Provide the [X, Y] coordinate of the cell's center where the given text is located.  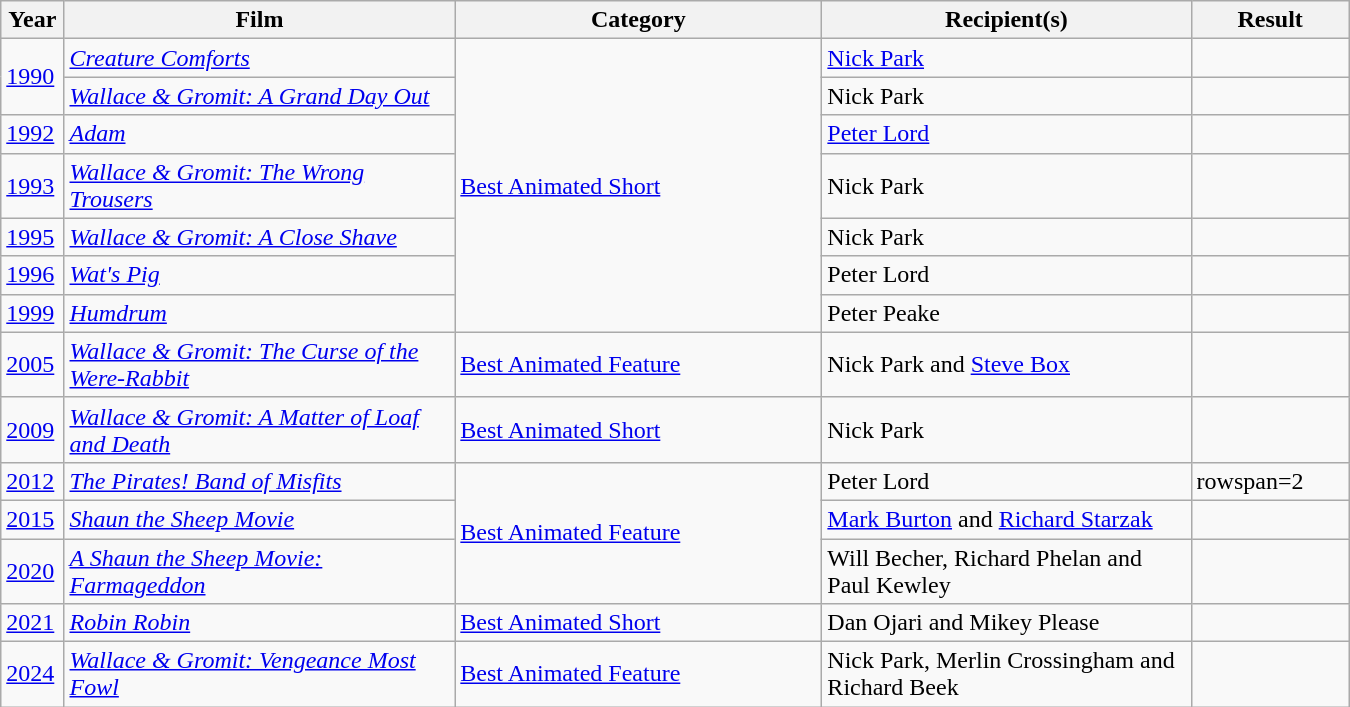
Wallace & Gromit: A Close Shave [260, 237]
rowspan=2 [1270, 481]
1996 [32, 275]
Wallace & Gromit: The Curse of the Were-Rabbit [260, 364]
Recipient(s) [1006, 20]
Wallace & Gromit: A Grand Day Out [260, 96]
1999 [32, 313]
Nick Park and Steve Box [1006, 364]
A Shaun the Sheep Movie: Farmageddon [260, 570]
1995 [32, 237]
Film [260, 20]
1992 [32, 134]
Creature Comforts [260, 58]
Humdrum [260, 313]
Peter Peake [1006, 313]
Year [32, 20]
Wallace & Gromit: A Matter of Loaf and Death [260, 430]
2005 [32, 364]
Adam [260, 134]
Will Becher, Richard Phelan and Paul Kewley [1006, 570]
Mark Burton and Richard Starzak [1006, 519]
2012 [32, 481]
2009 [32, 430]
Result [1270, 20]
Wat's Pig [260, 275]
Category [638, 20]
Robin Robin [260, 623]
Shaun the Sheep Movie [260, 519]
1993 [32, 186]
The Pirates! Band of Misfits [260, 481]
2020 [32, 570]
Dan Ojari and Mikey Please [1006, 623]
Wallace & Gromit: The Wrong Trousers [260, 186]
2015 [32, 519]
1990 [32, 77]
2021 [32, 623]
2024 [32, 674]
Nick Park, Merlin Crossingham and Richard Beek [1006, 674]
Wallace & Gromit: Vengeance Most Fowl [260, 674]
